Find where the given text appears and provide that cell's center as [X, Y] coordinate. 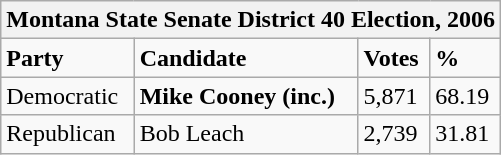
2,739 [394, 134]
31.81 [466, 134]
Republican [68, 134]
Mike Cooney (inc.) [246, 96]
Bob Leach [246, 134]
Party [68, 58]
Democratic [68, 96]
% [466, 58]
Votes [394, 58]
68.19 [466, 96]
Montana State Senate District 40 Election, 2006 [251, 20]
5,871 [394, 96]
Candidate [246, 58]
